Scan for the cell matching the given text and deliver its (x, y) coordinate at center. 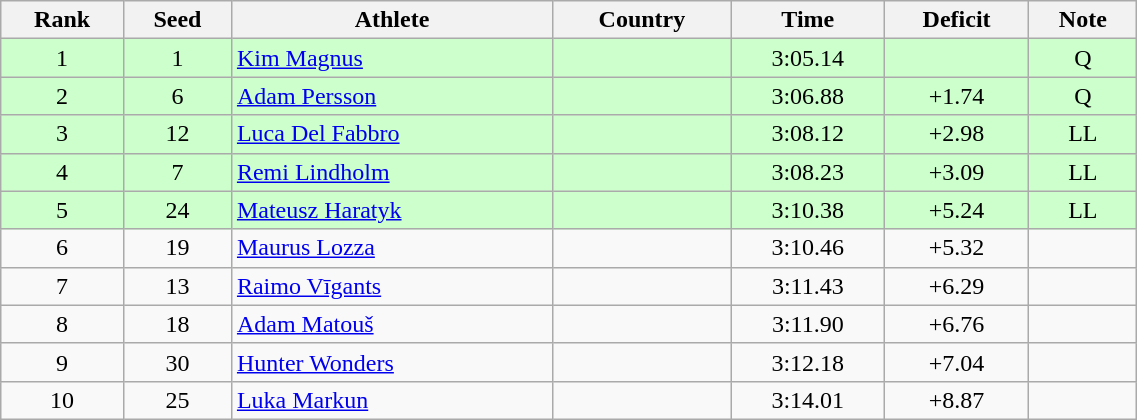
Time (808, 20)
2 (62, 96)
3:11.90 (808, 324)
3:10.38 (808, 210)
+6.76 (956, 324)
Luca Del Fabbro (392, 134)
13 (177, 286)
Rank (62, 20)
3:05.14 (808, 58)
Adam Matouš (392, 324)
+1.74 (956, 96)
Athlete (392, 20)
Remi Lindholm (392, 172)
+8.87 (956, 400)
Note (1083, 20)
5 (62, 210)
19 (177, 248)
8 (62, 324)
+5.24 (956, 210)
Kim Magnus (392, 58)
24 (177, 210)
+5.32 (956, 248)
3:06.88 (808, 96)
18 (177, 324)
+6.29 (956, 286)
3 (62, 134)
3:14.01 (808, 400)
3:08.12 (808, 134)
Country (642, 20)
10 (62, 400)
+3.09 (956, 172)
25 (177, 400)
Raimo Vīgants (392, 286)
9 (62, 362)
3:10.46 (808, 248)
12 (177, 134)
Mateusz Haratyk (392, 210)
Adam Persson (392, 96)
3:08.23 (808, 172)
Luka Markun (392, 400)
Hunter Wonders (392, 362)
4 (62, 172)
Deficit (956, 20)
+7.04 (956, 362)
30 (177, 362)
3:12.18 (808, 362)
Seed (177, 20)
+2.98 (956, 134)
Maurus Lozza (392, 248)
3:11.43 (808, 286)
